For the text-containing cell, return its midpoint in (X, Y) coordinate format. 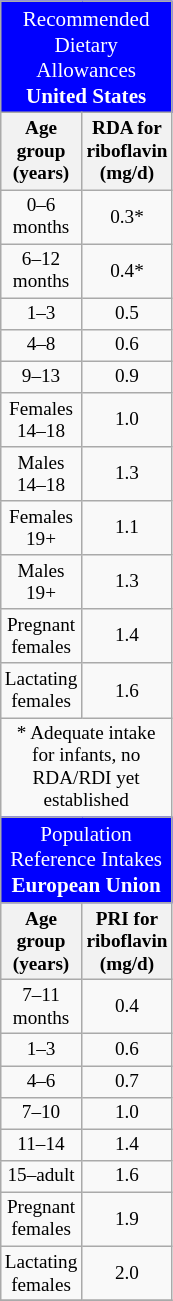
Recommended Dietary Allowances United States (86, 57)
Females 14–18 (41, 420)
PRI for riboflavin (mg/d) (127, 942)
2.0 (127, 1273)
1.1 (127, 528)
* Adequate intake for infants, no RDA/RDI yet established (86, 768)
RDA for riboflavin (mg/d) (127, 152)
7–11 months (41, 1007)
0.4 (127, 1007)
15–adult (41, 1176)
7–10 (41, 1113)
6–12 months (41, 271)
Females 19+ (41, 528)
0–6 months (41, 217)
0.3* (127, 217)
0.4* (127, 271)
4–8 (41, 345)
0.9 (127, 377)
11–14 (41, 1145)
0.5 (127, 314)
0.7 (127, 1082)
Males 14–18 (41, 474)
4–6 (41, 1082)
1.9 (127, 1219)
Males 19+ (41, 582)
9–13 (41, 377)
Population Reference Intakes European Union (86, 860)
